From the cell containing the given text, extract its center point as (x, y) coordinate. 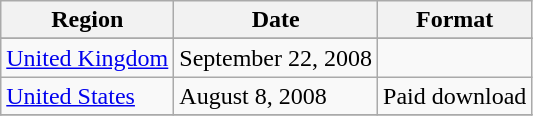
August 8, 2008 (276, 96)
United Kingdom (88, 58)
Format (455, 20)
Paid download (455, 96)
Date (276, 20)
United States (88, 96)
Region (88, 20)
September 22, 2008 (276, 58)
